Pinpoint the cell where the given text exists, returning its [x, y] midpoint coordinate. 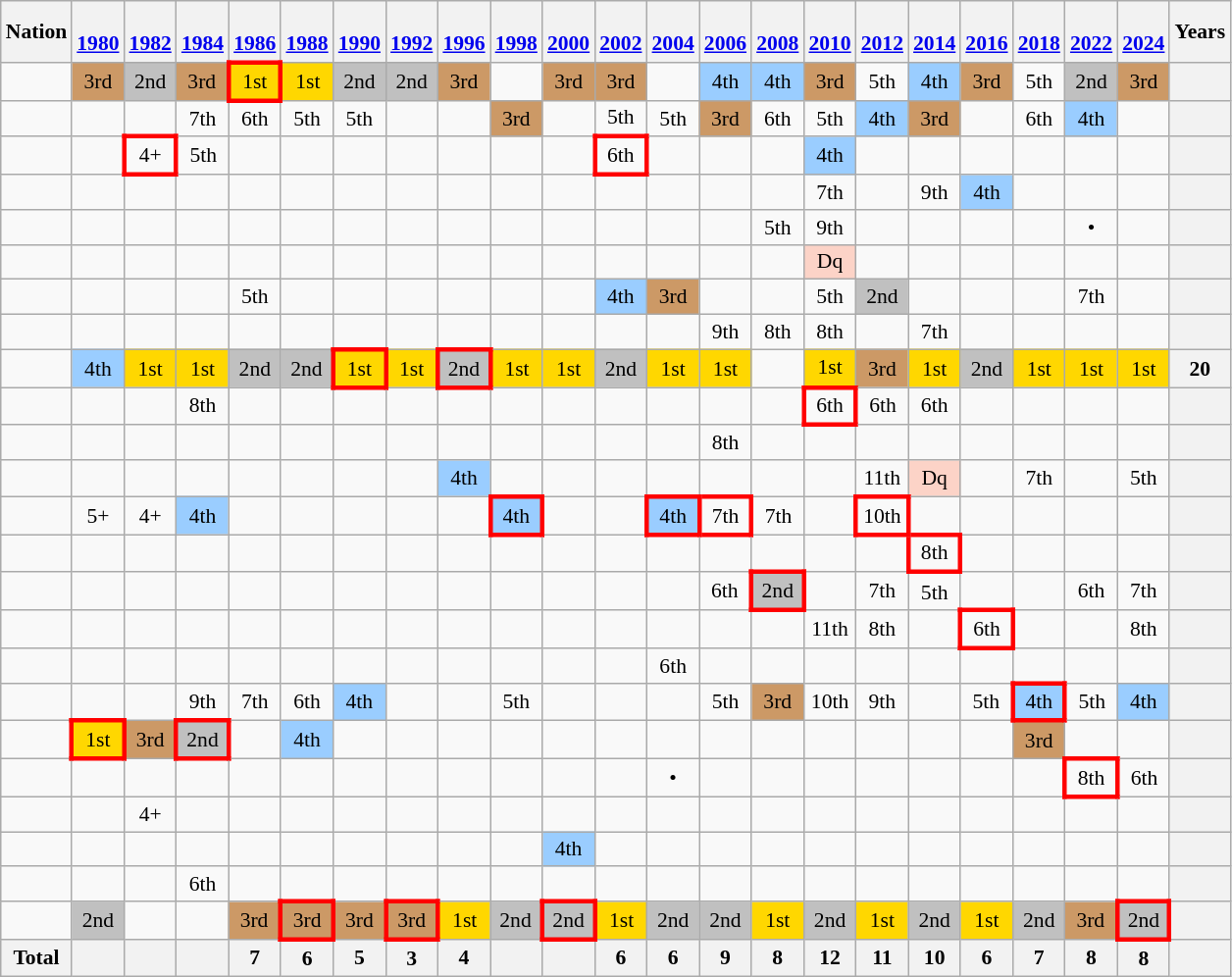
3 [412, 957]
Nation [36, 31]
1988 [306, 31]
2000 [569, 31]
4 [463, 957]
1992 [412, 31]
Years [1200, 31]
2024 [1144, 31]
1986 [255, 31]
1982 [151, 31]
2004 [673, 31]
9 [726, 957]
2022 [1091, 31]
10 [934, 957]
2002 [620, 31]
5 [359, 957]
2010 [830, 31]
11 [883, 957]
1996 [463, 31]
2018 [1040, 31]
2008 [777, 31]
1984 [202, 31]
12 [830, 957]
1980 [98, 31]
2014 [934, 31]
2006 [726, 31]
1998 [516, 31]
2016 [987, 31]
5+ [98, 516]
20 [1200, 369]
Total [36, 957]
2012 [883, 31]
1990 [359, 31]
